Identify which cell holds the provided text, then report its [X, Y] central coordinate. 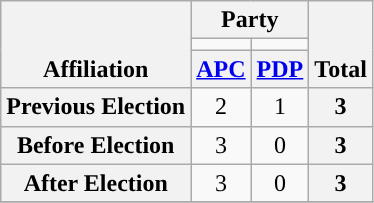
Total [341, 44]
PDP [280, 69]
APC [221, 69]
2 [221, 107]
Affiliation [96, 44]
1 [280, 107]
Before Election [96, 145]
Previous Election [96, 107]
Party [250, 20]
After Election [96, 183]
